Output the [x, y] coordinate of the center of the cell containing the given text.  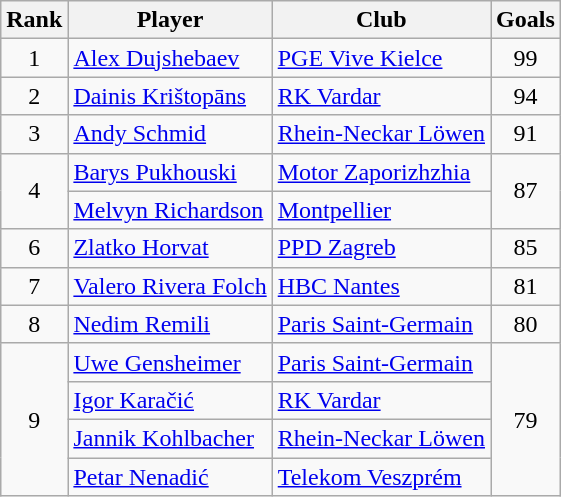
79 [526, 419]
1 [34, 58]
Club [381, 20]
Jannik Kohlbacher [170, 438]
Montpellier [381, 210]
9 [34, 419]
Igor Karačić [170, 400]
Rank [34, 20]
Barys Pukhouski [170, 172]
Nedim Remili [170, 324]
85 [526, 248]
PPD Zagreb [381, 248]
Valero Rivera Folch [170, 286]
Andy Schmid [170, 134]
7 [34, 286]
81 [526, 286]
Zlatko Horvat [170, 248]
Alex Dujshebaev [170, 58]
80 [526, 324]
Uwe Gensheimer [170, 362]
Melvyn Richardson [170, 210]
91 [526, 134]
PGE Vive Kielce [381, 58]
94 [526, 96]
Dainis Krištopāns [170, 96]
2 [34, 96]
99 [526, 58]
Goals [526, 20]
Petar Nenadić [170, 477]
Motor Zaporizhzhia [381, 172]
Player [170, 20]
8 [34, 324]
6 [34, 248]
4 [34, 191]
87 [526, 191]
3 [34, 134]
Telekom Veszprém [381, 477]
HBC Nantes [381, 286]
